Detect which cell encompasses the target text, then output its (X, Y) center coordinate. 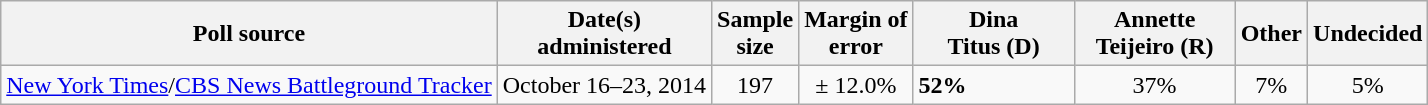
52% (994, 85)
Undecided (1368, 34)
Other (1271, 34)
Date(s)administered (604, 34)
197 (756, 85)
Poll source (249, 34)
Samplesize (756, 34)
5% (1368, 85)
37% (1154, 85)
7% (1271, 85)
October 16–23, 2014 (604, 85)
± 12.0% (856, 85)
AnnetteTeijeiro (R) (1154, 34)
Margin oferror (856, 34)
DinaTitus (D) (994, 34)
New York Times/CBS News Battleground Tracker (249, 85)
